Identify which cell holds the provided text, then report its [X, Y] central coordinate. 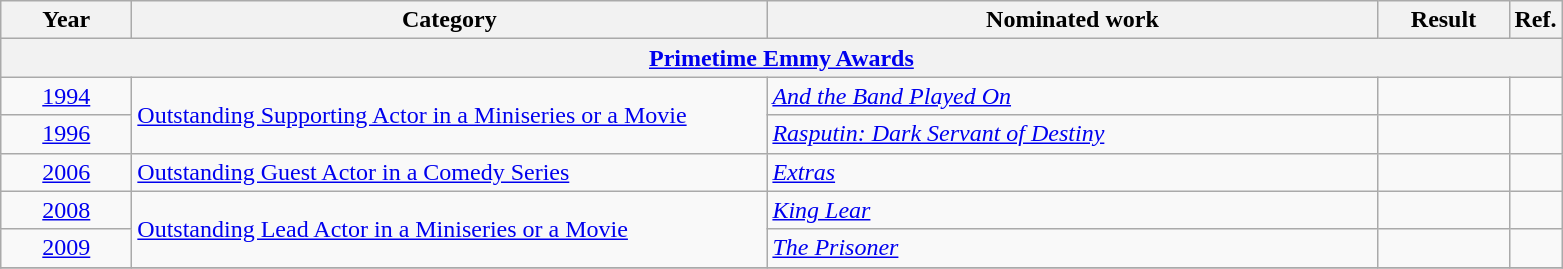
And the Band Played On [1072, 96]
2009 [66, 248]
Rasputin: Dark Servant of Destiny [1072, 134]
Nominated work [1072, 20]
Ref. [1536, 20]
Outstanding Guest Actor in a Comedy Series [450, 172]
Result [1444, 20]
2006 [66, 172]
2008 [66, 210]
1996 [66, 134]
1994 [66, 96]
Year [66, 20]
Category [450, 20]
The Prisoner [1072, 248]
King Lear [1072, 210]
Outstanding Lead Actor in a Miniseries or a Movie [450, 229]
Outstanding Supporting Actor in a Miniseries or a Movie [450, 115]
Extras [1072, 172]
Primetime Emmy Awards [782, 58]
